Return the (x, y) coordinate for the center point of the cell that contains the specified text.  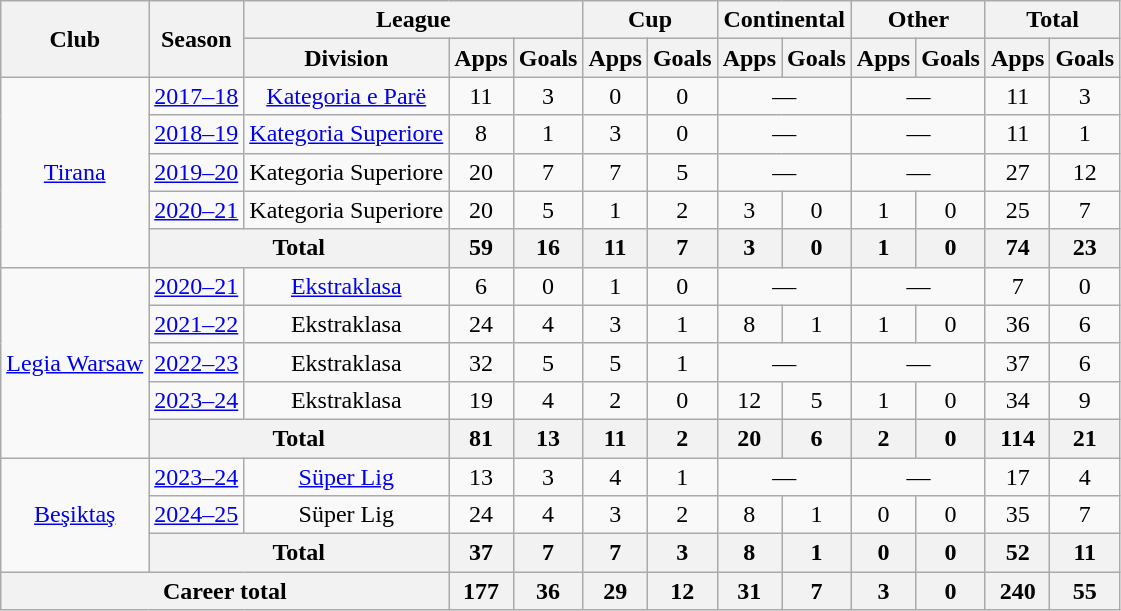
Season (196, 39)
Other (918, 20)
32 (481, 362)
Club (75, 39)
2017–18 (196, 96)
177 (481, 591)
2018–19 (196, 134)
Cup (650, 20)
23 (1085, 248)
21 (1085, 438)
2021–22 (196, 324)
9 (1085, 400)
Legia Warsaw (75, 362)
25 (1017, 210)
Tirana (75, 172)
Career total (225, 591)
29 (615, 591)
52 (1017, 553)
League (414, 20)
17 (1017, 477)
27 (1017, 172)
2024–25 (196, 515)
114 (1017, 438)
2022–23 (196, 362)
19 (481, 400)
Kategoria e Parë (346, 96)
Division (346, 58)
35 (1017, 515)
16 (548, 248)
Continental (784, 20)
2019–20 (196, 172)
Beşiktaş (75, 515)
81 (481, 438)
59 (481, 248)
74 (1017, 248)
31 (749, 591)
34 (1017, 400)
240 (1017, 591)
55 (1085, 591)
